From the cell containing the given text, extract its center point as [x, y] coordinate. 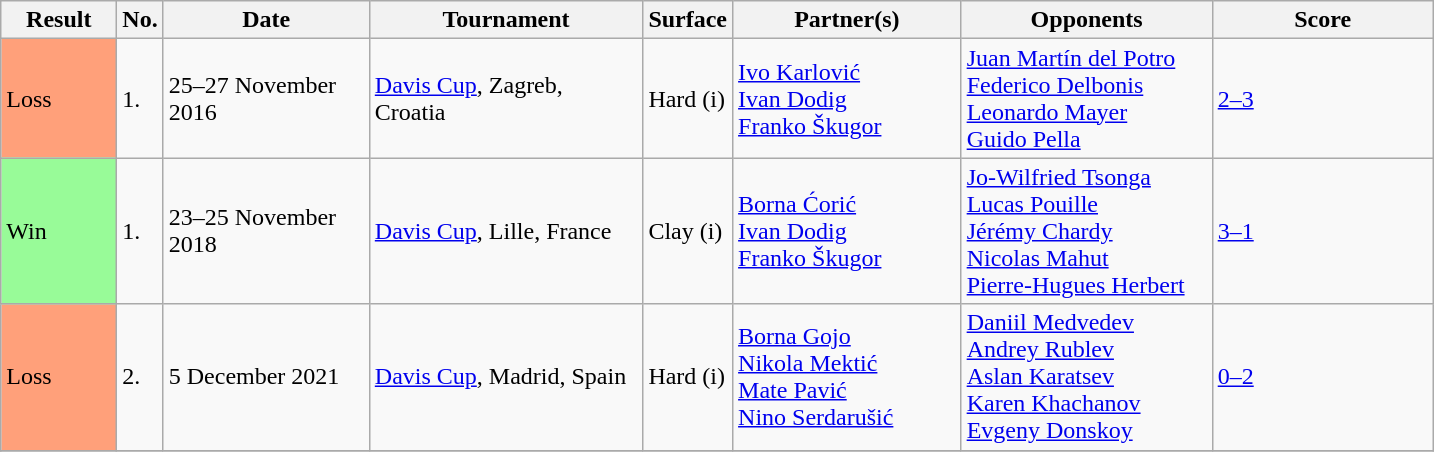
0–2 [1322, 377]
2. [140, 377]
Win [59, 231]
Score [1322, 20]
Borna Gojo Nikola Mektić Mate Pavić Nino Serdarušić [848, 377]
Davis Cup, Zagreb, Croatia [506, 98]
Result [59, 20]
Borna Ćorić Ivan Dodig Franko Škugor [848, 231]
3–1 [1322, 231]
2–3 [1322, 98]
Daniil Medvedev Andrey Rublev Aslan Karatsev Karen Khachanov Evgeny Donskoy [1086, 377]
Jo-Wilfried Tsonga Lucas Pouille Jérémy Chardy Nicolas Mahut Pierre-Hugues Herbert [1086, 231]
Partner(s) [848, 20]
Juan Martín del Potro Federico Delbonis Leonardo Mayer Guido Pella [1086, 98]
23–25 November 2018 [266, 231]
Davis Cup, Lille, France [506, 231]
Opponents [1086, 20]
Davis Cup, Madrid, Spain [506, 377]
Clay (i) [688, 231]
Ivo Karlović Ivan Dodig Franko Škugor [848, 98]
Date [266, 20]
Surface [688, 20]
No. [140, 20]
Tournament [506, 20]
5 December 2021 [266, 377]
25–27 November 2016 [266, 98]
